Capture the cell that displays the provided text and extract its (X, Y) central coordinate. 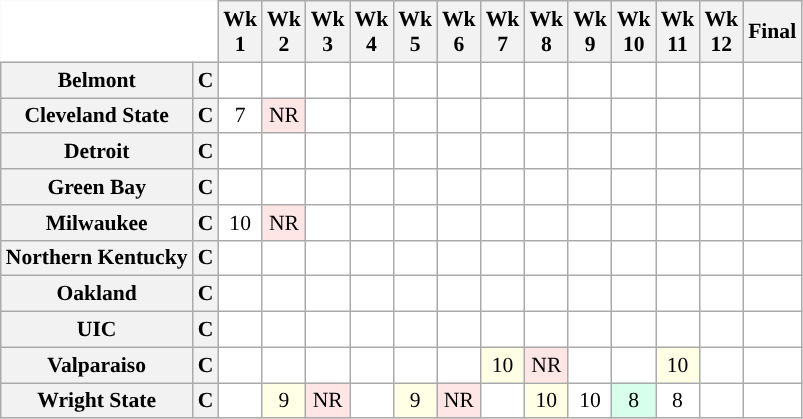
Wk10 (634, 32)
Wk5 (415, 32)
Wk3 (328, 32)
Green Bay (97, 187)
Wk12 (721, 32)
Final (772, 32)
Valparaiso (97, 365)
Wk9 (590, 32)
Wk6 (459, 32)
7 (240, 116)
Cleveland State (97, 116)
Wk2 (284, 32)
Wk8 (546, 32)
Wk7 (503, 32)
Wk11 (678, 32)
Milwaukee (97, 223)
Belmont (97, 80)
Wright State (97, 401)
Wk1 (240, 32)
Northern Kentucky (97, 258)
Detroit (97, 152)
UIC (97, 330)
Wk4 (372, 32)
Oakland (97, 294)
